Return (x, y) of the center of cell containing provided text 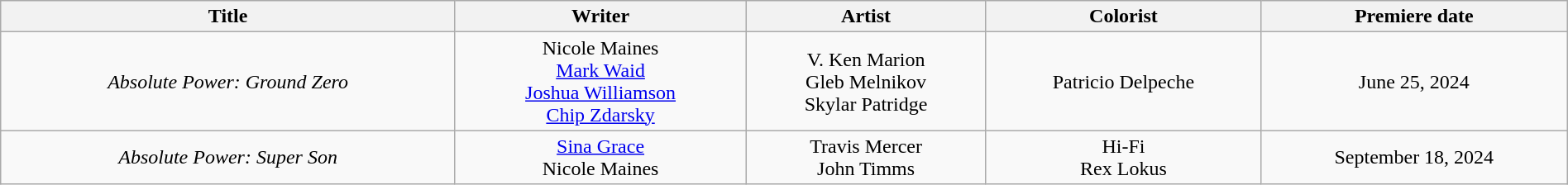
Absolute Power: Ground Zero (228, 81)
Colorist (1123, 17)
Title (228, 17)
Artist (867, 17)
Patricio Delpeche (1123, 81)
September 18, 2024 (1414, 157)
Absolute Power: Super Son (228, 157)
Writer (600, 17)
Hi-FiRex Lokus (1123, 157)
Travis MercerJohn Timms (867, 157)
Premiere date (1414, 17)
Sina GraceNicole Maines (600, 157)
V. Ken MarionGleb MelnikovSkylar Patridge (867, 81)
Nicole MainesMark WaidJoshua WilliamsonChip Zdarsky (600, 81)
June 25, 2024 (1414, 81)
